Identify which cell holds the provided text, then report its (x, y) central coordinate. 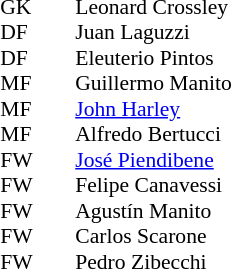
Alfredo Bertucci (153, 135)
Guillermo Manito (153, 83)
Carlos Scarone (153, 237)
Felipe Canavessi (153, 185)
Agustín Manito (153, 211)
Juan Laguzzi (153, 33)
John Harley (153, 109)
José Piendibene (153, 160)
Eleuterio Pintos (153, 58)
